Pinpoint the cell where the given text exists, returning its [X, Y] midpoint coordinate. 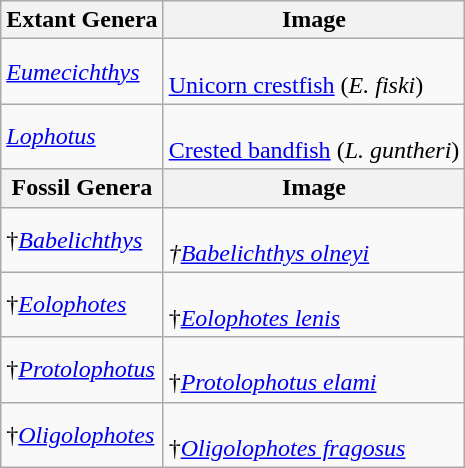
†Protolophotus elami [314, 370]
Eumecichthys [82, 72]
†Protolophotus [82, 370]
Fossil Genera [82, 188]
†Eolophotes [82, 304]
†Babelichthys [82, 240]
†Oligolophotes fragosus [314, 434]
†Oligolophotes [82, 434]
Lophotus [82, 136]
Unicorn crestfish (E. fiski) [314, 72]
Crested bandfish (L. guntheri) [314, 136]
†Babelichthys olneyi [314, 240]
†Eolophotes lenis [314, 304]
Extant Genera [82, 20]
